Locate the cell with the specified text and output its (X, Y) center coordinate. 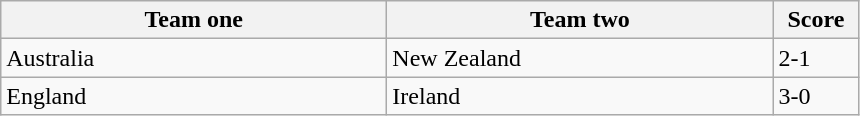
3-0 (816, 96)
Ireland (580, 96)
Score (816, 20)
New Zealand (580, 58)
Australia (194, 58)
Team two (580, 20)
Team one (194, 20)
England (194, 96)
2-1 (816, 58)
